Search for the cell housing the specified text and yield its [x, y] center coordinate. 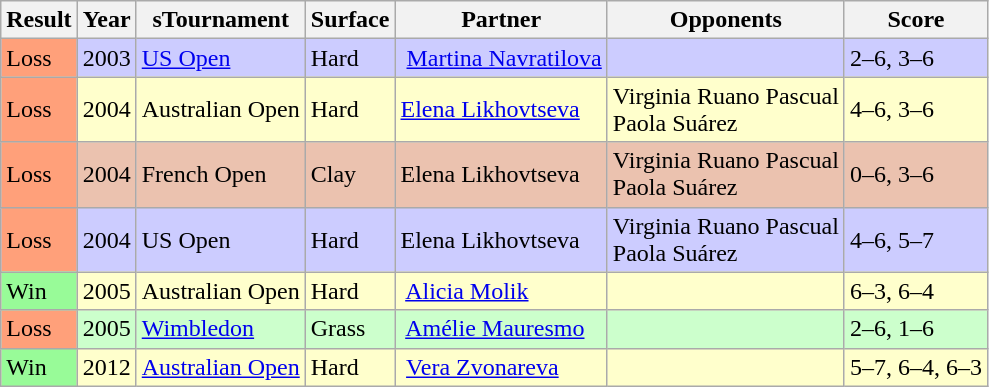
Wimbledon [220, 329]
0–6, 3–6 [916, 174]
Clay [350, 174]
2–6, 3–6 [916, 58]
6–3, 6–4 [916, 291]
Result [39, 20]
French Open [220, 174]
Year [106, 20]
2003 [106, 58]
4–6, 3–6 [916, 110]
4–6, 5–7 [916, 240]
Vera Zvonareva [501, 367]
2–6, 1–6 [916, 329]
Grass [350, 329]
2012 [106, 367]
Opponents [726, 20]
Surface [350, 20]
Alicia Molik [501, 291]
5–7, 6–4, 6–3 [916, 367]
Partner [501, 20]
sTournament [220, 20]
Amélie Mauresmo [501, 329]
Score [916, 20]
Martina Navratilova [501, 58]
